Scan for the cell matching the given text and deliver its [X, Y] coordinate at center. 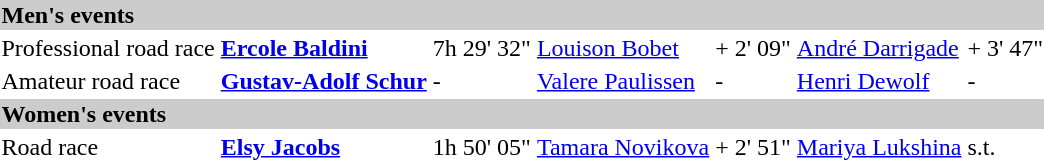
Henri Dewolf [879, 81]
Ercole Baldini [324, 48]
Professional road race [108, 48]
Louison Bobet [622, 48]
7h 29' 32" [482, 48]
Amateur road race [108, 81]
André Darrigade [879, 48]
Gustav-Adolf Schur [324, 81]
Valere Paulissen [622, 81]
+ 2' 09" [754, 48]
